Locate the cell with the specified text and output its (X, Y) center coordinate. 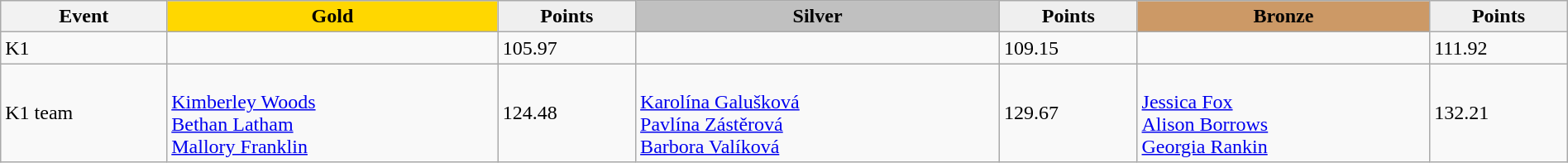
109.15 (1068, 48)
Kimberley WoodsBethan LathamMallory Franklin (332, 113)
124.48 (566, 113)
K1 team (84, 113)
Event (84, 17)
Jessica FoxAlison BorrowsGeorgia Rankin (1284, 113)
132.21 (1499, 113)
111.92 (1499, 48)
105.97 (566, 48)
Gold (332, 17)
129.67 (1068, 113)
Bronze (1284, 17)
Silver (818, 17)
K1 (84, 48)
Karolína GaluškováPavlína ZástěrováBarbora Valíková (818, 113)
